Find where the given text appears and provide that cell's center as (X, Y) coordinate. 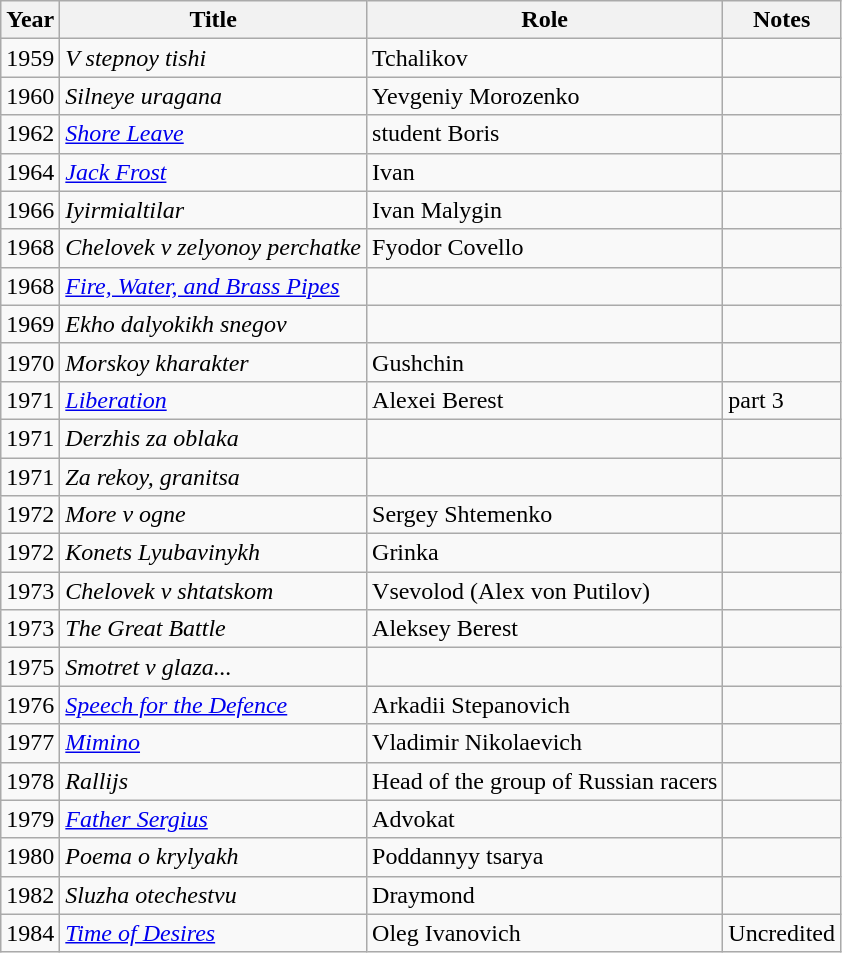
Fyodor Covello (545, 248)
Speech for the Defence (214, 705)
Father Sergius (214, 819)
Ivan Malygin (545, 210)
1975 (30, 667)
1964 (30, 172)
1969 (30, 324)
part 3 (782, 400)
Silneye uragana (214, 96)
Iyirmialtilar (214, 210)
1982 (30, 895)
Uncredited (782, 933)
Notes (782, 20)
Poddannyy tsarya (545, 857)
1977 (30, 743)
Chelovek v shtatskom (214, 591)
Time of Desires (214, 933)
Shore Leave (214, 134)
1970 (30, 362)
Poema o krylyakh (214, 857)
Za rekoy, granitsa (214, 477)
The Great Battle (214, 629)
Head of the group of Russian racers (545, 781)
1984 (30, 933)
1978 (30, 781)
V stepnoy tishi (214, 58)
Alexei Berest (545, 400)
Arkadii Stepanovich (545, 705)
Rallijs (214, 781)
Year (30, 20)
Ekho dalyokikh snegov (214, 324)
1966 (30, 210)
Aleksey Berest (545, 629)
Vladimir Nikolaevich (545, 743)
Advokat (545, 819)
student Boris (545, 134)
Morskoy kharakter (214, 362)
Ivan (545, 172)
Role (545, 20)
1979 (30, 819)
Jack Frost (214, 172)
Mimino (214, 743)
Title (214, 20)
Vsevolod (Alex von Putilov) (545, 591)
Konets Lyubavinykh (214, 553)
Derzhis za oblaka (214, 438)
Tchalikov (545, 58)
1980 (30, 857)
Smotret v glaza... (214, 667)
Yevgeniy Morozenko (545, 96)
Draymond (545, 895)
1962 (30, 134)
Fire, Water, and Brass Pipes (214, 286)
1960 (30, 96)
Oleg Ivanovich (545, 933)
Sluzha otechestvu (214, 895)
More v ogne (214, 515)
Chelovek v zelyonoy perchatke (214, 248)
1959 (30, 58)
Grinka (545, 553)
Gushchin (545, 362)
1976 (30, 705)
Liberation (214, 400)
Sergey Shtemenko (545, 515)
